Output the [X, Y] coordinate of the center of the cell containing the given text.  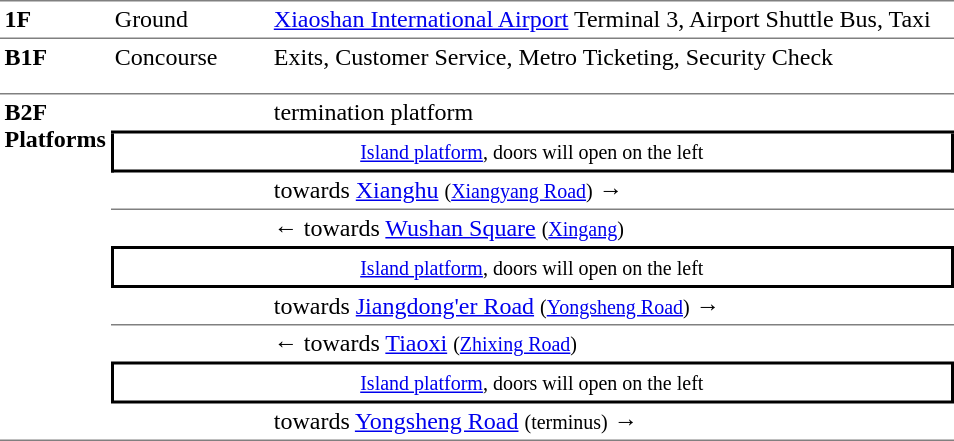
B2FPlatforms [55, 267]
Concourse [190, 67]
towards Jiangdong'er Road (Yongsheng Road) → [611, 307]
termination platform [611, 114]
Exits, Customer Service, Metro Ticketing, Security Check [611, 57]
1F [55, 20]
Ground [190, 20]
Xiaoshan International Airport Terminal 3, Airport Shuttle Bus, Taxi [611, 20]
← towards Wushan Square (Xingang) [611, 228]
← towards Tiaoxi (Zhixing Road) [611, 344]
towards Xianghu (Xiangyang Road) → [611, 191]
B1F [55, 67]
